Capture the cell that displays the provided text and extract its (x, y) central coordinate. 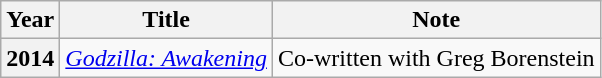
Title (166, 20)
Godzilla: Awakening (166, 58)
Co-written with Greg Borenstein (436, 58)
Year (30, 20)
Note (436, 20)
2014 (30, 58)
